Return the (x, y) coordinate for the center point of the cell that contains the specified text.  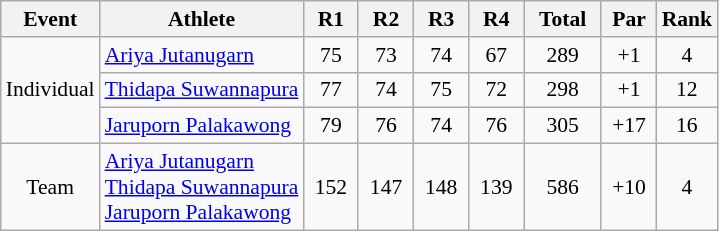
152 (330, 188)
R1 (330, 19)
73 (386, 55)
Event (50, 19)
Rank (688, 19)
148 (442, 188)
Par (628, 19)
Ariya Jutanugarn (202, 55)
Ariya JutanugarnThidapa SuwannapuraJaruporn Palakawong (202, 188)
289 (563, 55)
298 (563, 90)
Thidapa Suwannapura (202, 90)
R4 (496, 19)
Jaruporn Palakawong (202, 126)
R2 (386, 19)
+17 (628, 126)
+10 (628, 188)
139 (496, 188)
67 (496, 55)
Individual (50, 90)
Total (563, 19)
305 (563, 126)
586 (563, 188)
R3 (442, 19)
Athlete (202, 19)
72 (496, 90)
12 (688, 90)
147 (386, 188)
Team (50, 188)
16 (688, 126)
79 (330, 126)
77 (330, 90)
